Provide the (X, Y) coordinate of the cell's center where the given text is located.  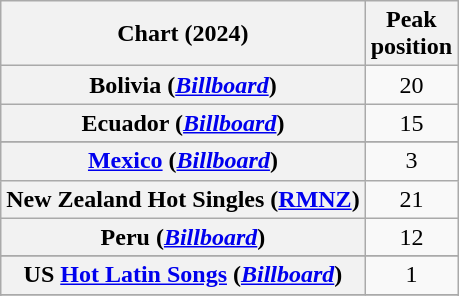
Chart (2024) (183, 34)
12 (411, 237)
Mexico (Billboard) (183, 161)
1 (411, 275)
20 (411, 85)
Peru (Billboard) (183, 237)
Ecuador (Billboard) (183, 123)
15 (411, 123)
3 (411, 161)
Bolivia (Billboard) (183, 85)
21 (411, 199)
New Zealand Hot Singles (RMNZ) (183, 199)
Peakposition (411, 34)
US Hot Latin Songs (Billboard) (183, 275)
